For the text-containing cell, return its midpoint in (x, y) coordinate format. 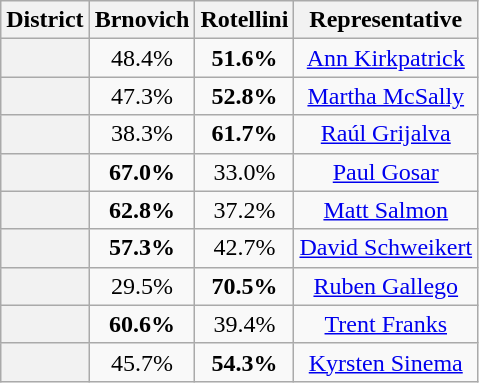
29.5% (142, 286)
David Schweikert (386, 248)
70.5% (244, 286)
54.3% (244, 362)
51.6% (244, 58)
52.8% (244, 96)
60.6% (142, 324)
45.7% (142, 362)
Raúl Grijalva (386, 134)
38.3% (142, 134)
Martha McSally (386, 96)
Ann Kirkpatrick (386, 58)
Trent Franks (386, 324)
61.7% (244, 134)
42.7% (244, 248)
Brnovich (142, 20)
District (45, 20)
Ruben Gallego (386, 286)
39.4% (244, 324)
Paul Gosar (386, 172)
48.4% (142, 58)
33.0% (244, 172)
37.2% (244, 210)
47.3% (142, 96)
57.3% (142, 248)
67.0% (142, 172)
Rotellini (244, 20)
Kyrsten Sinema (386, 362)
62.8% (142, 210)
Matt Salmon (386, 210)
Representative (386, 20)
